Determine the [x, y] coordinate at the center of the cell enclosing the given text.  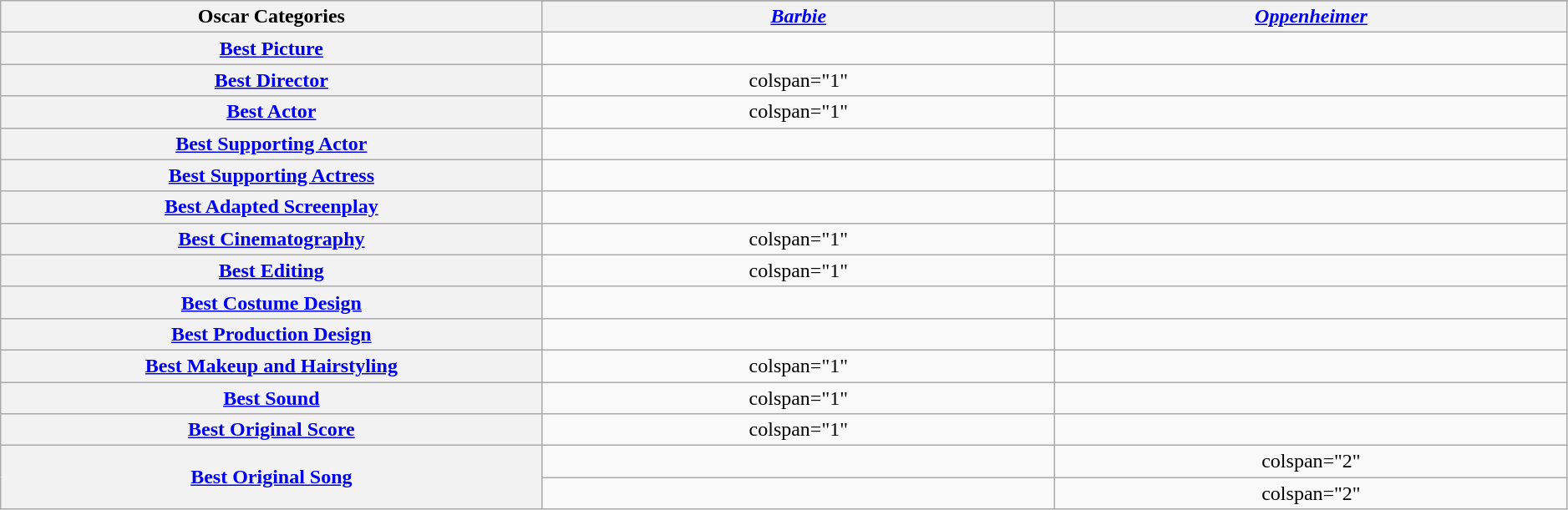
Best Production Design [271, 334]
Oscar Categories [271, 17]
Best Supporting Actress [271, 175]
Best Original Song [271, 477]
Best Makeup and Hairstyling [271, 366]
Best Adapted Screenplay [271, 207]
Barbie [799, 17]
Best Actor [271, 112]
Best Director [271, 80]
Best Editing [271, 270]
Best Original Score [271, 430]
Best Sound [271, 398]
Best Costume Design [271, 302]
Best Supporting Actor [271, 144]
Best Picture [271, 48]
Oppenheimer [1312, 17]
Best Cinematography [271, 239]
